From the cell containing the given text, extract its center point as [x, y] coordinate. 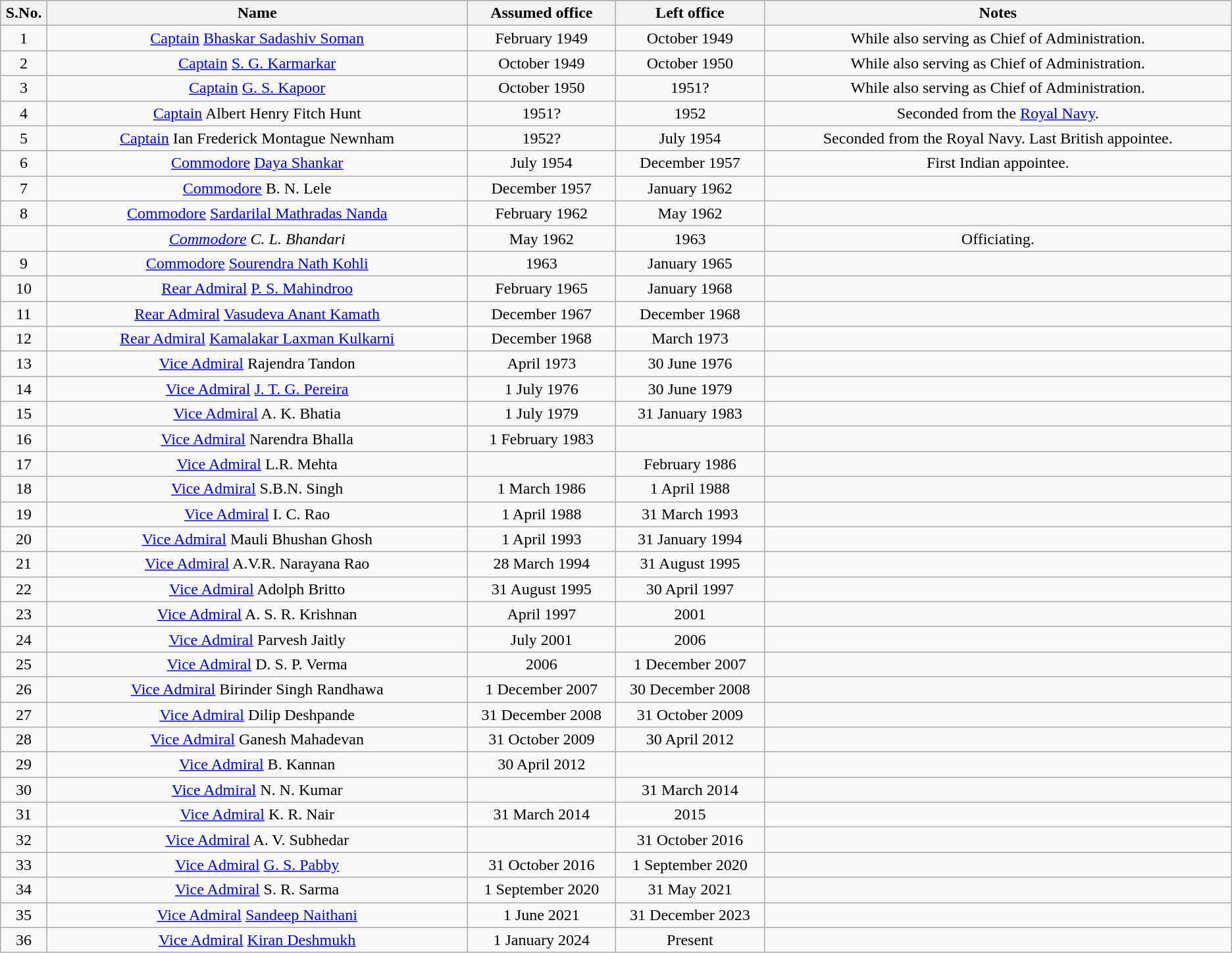
14 [24, 389]
35 [24, 915]
28 March 1994 [542, 564]
Vice Admiral N. N. Kumar [257, 790]
S.No. [24, 13]
Rear Admiral Vasudeva Anant Kamath [257, 314]
6 [24, 163]
Vice Admiral Ganesh Mahadevan [257, 740]
April 1997 [542, 614]
Vice Admiral A. V. Subhedar [257, 840]
1 January 2024 [542, 940]
Captain Ian Frederick Montague Newnham [257, 138]
February 1986 [690, 464]
21 [24, 564]
1 March 1986 [542, 489]
Captain S. G. Karmarkar [257, 63]
8 [24, 213]
30 April 1997 [690, 589]
Vice Admiral A.V.R. Narayana Rao [257, 564]
Vice Admiral Adolph Britto [257, 589]
1 July 1979 [542, 414]
Present [690, 940]
10 [24, 288]
Commodore Sourendra Nath Kohli [257, 263]
23 [24, 614]
March 1973 [690, 339]
30 June 1976 [690, 364]
Captain Albert Henry Fitch Hunt [257, 113]
Vice Admiral S.B.N. Singh [257, 489]
27 [24, 714]
Notes [998, 13]
2015 [690, 815]
Vice Admiral Mauli Bhushan Ghosh [257, 539]
17 [24, 464]
25 [24, 664]
Vice Admiral D. S. P. Verma [257, 664]
4 [24, 113]
Vice Admiral I. C. Rao [257, 514]
31 March 1993 [690, 514]
Vice Admiral B. Kannan [257, 765]
15 [24, 414]
24 [24, 639]
Name [257, 13]
34 [24, 890]
36 [24, 940]
31 May 2021 [690, 890]
January 1968 [690, 288]
Vice Admiral G. S. Pabby [257, 865]
Vice Admiral Parvesh Jaitly [257, 639]
Vice Admiral K. R. Nair [257, 815]
2 [24, 63]
30 June 1979 [690, 389]
1 February 1983 [542, 439]
28 [24, 740]
February 1949 [542, 38]
Vice Admiral L.R. Mehta [257, 464]
Commodore B. N. Lele [257, 188]
11 [24, 314]
22 [24, 589]
Commodore Daya Shankar [257, 163]
31 [24, 815]
First Indian appointee. [998, 163]
1 [24, 38]
Seconded from the Royal Navy. [998, 113]
9 [24, 263]
16 [24, 439]
1 July 1976 [542, 389]
Captain G. S. Kapoor [257, 88]
Vice Admiral Narendra Bhalla [257, 439]
July 2001 [542, 639]
Vice Admiral J. T. G. Pereira [257, 389]
Left office [690, 13]
Vice Admiral A. S. R. Krishnan [257, 614]
26 [24, 689]
Vice Admiral Dilip Deshpande [257, 714]
32 [24, 840]
Vice Admiral Rajendra Tandon [257, 364]
February 1965 [542, 288]
18 [24, 489]
Assumed office [542, 13]
Vice Admiral Birinder Singh Randhawa [257, 689]
1 April 1993 [542, 539]
1952? [542, 138]
13 [24, 364]
30 [24, 790]
1952 [690, 113]
February 1962 [542, 213]
31 December 2023 [690, 915]
31 January 1983 [690, 414]
Commodore C. L. Bhandari [257, 238]
Commodore Sardarilal Mathradas Nanda [257, 213]
7 [24, 188]
Vice Admiral Sandeep Naithani [257, 915]
Captain Bhaskar Sadashiv Soman [257, 38]
20 [24, 539]
2001 [690, 614]
12 [24, 339]
Seconded from the Royal Navy. Last British appointee. [998, 138]
19 [24, 514]
3 [24, 88]
January 1965 [690, 263]
1 June 2021 [542, 915]
January 1962 [690, 188]
Vice Admiral S. R. Sarma [257, 890]
29 [24, 765]
Officiating. [998, 238]
Vice Admiral Kiran Deshmukh [257, 940]
5 [24, 138]
31 January 1994 [690, 539]
April 1973 [542, 364]
December 1967 [542, 314]
Rear Admiral Kamalakar Laxman Kulkarni [257, 339]
Vice Admiral A. K. Bhatia [257, 414]
33 [24, 865]
31 December 2008 [542, 714]
30 December 2008 [690, 689]
Rear Admiral P. S. Mahindroo [257, 288]
